Return [x, y] of the center of cell containing provided text 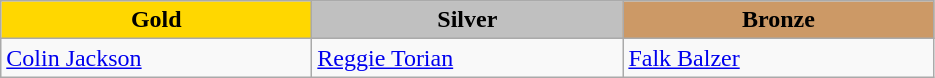
Gold [156, 20]
Colin Jackson [156, 58]
Silver [468, 20]
Reggie Torian [468, 58]
Falk Balzer [778, 58]
Bronze [778, 20]
